Determine the [X, Y] coordinate at the center of the cell enclosing the given text.  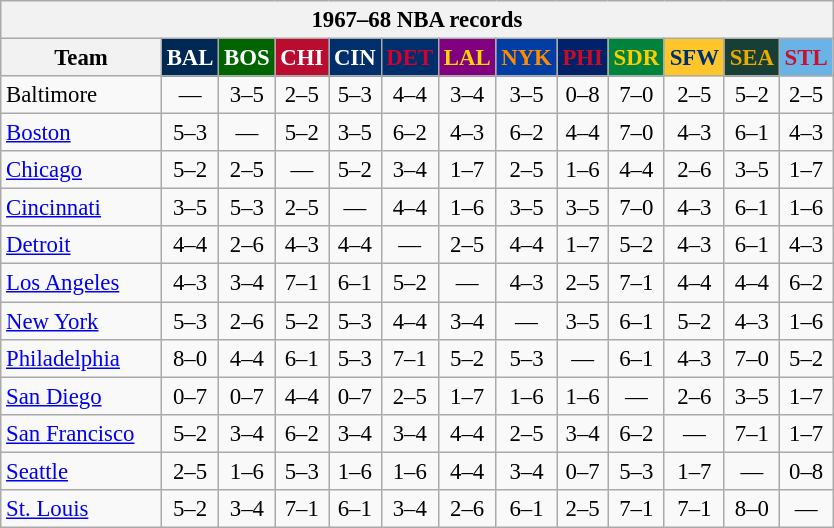
San Diego [82, 396]
Detroit [82, 245]
SDR [636, 58]
St. Louis [82, 509]
CHI [302, 58]
San Francisco [82, 433]
LAL [466, 58]
PHI [582, 58]
SFW [694, 58]
Baltimore [82, 95]
Philadelphia [82, 358]
CIN [355, 58]
SEA [752, 58]
Seattle [82, 471]
New York [82, 321]
NYK [526, 58]
Chicago [82, 170]
1967–68 NBA records [417, 20]
DET [410, 58]
BAL [190, 58]
Team [82, 58]
BOS [247, 58]
Los Angeles [82, 283]
STL [806, 58]
Cincinnati [82, 208]
Boston [82, 133]
